Find where the given text appears and provide that cell's center as (X, Y) coordinate. 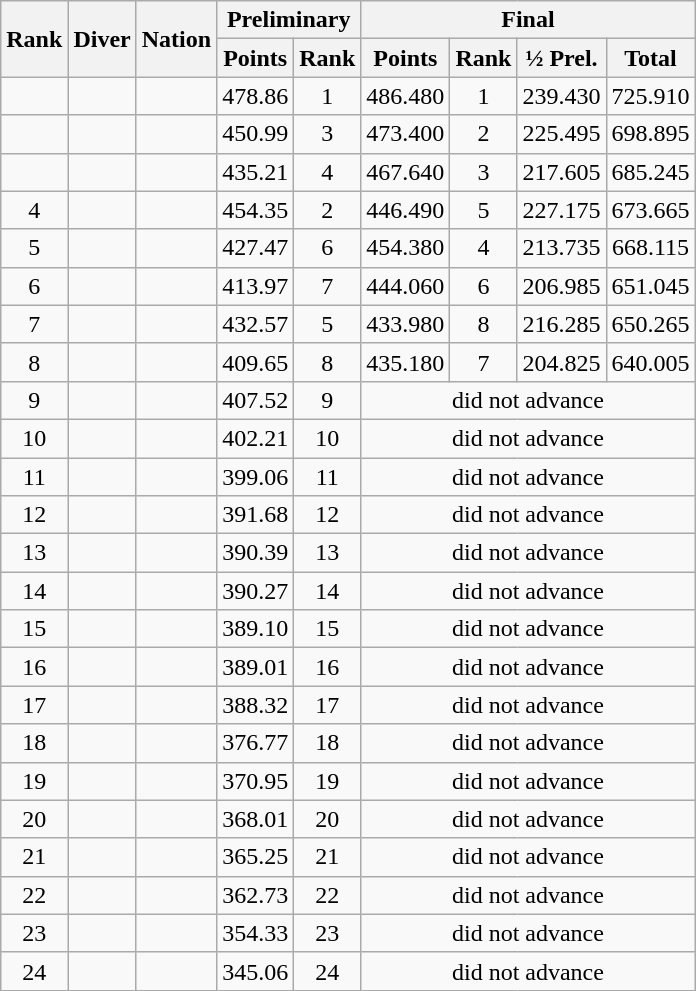
Nation (176, 39)
204.825 (562, 362)
Total (650, 58)
435.180 (406, 362)
388.32 (256, 705)
433.980 (406, 324)
454.35 (256, 210)
467.640 (406, 172)
391.68 (256, 515)
213.735 (562, 248)
454.380 (406, 248)
206.985 (562, 286)
390.39 (256, 553)
Preliminary (289, 20)
673.665 (650, 210)
399.06 (256, 477)
345.06 (256, 971)
217.605 (562, 172)
651.045 (650, 286)
½ Prel. (562, 58)
450.99 (256, 134)
Diver (102, 39)
362.73 (256, 895)
368.01 (256, 819)
365.25 (256, 857)
478.86 (256, 96)
227.175 (562, 210)
370.95 (256, 781)
444.060 (406, 286)
650.265 (650, 324)
668.115 (650, 248)
725.910 (650, 96)
389.10 (256, 629)
390.27 (256, 591)
389.01 (256, 667)
427.47 (256, 248)
685.245 (650, 172)
432.57 (256, 324)
402.21 (256, 438)
354.33 (256, 933)
239.430 (562, 96)
698.895 (650, 134)
473.400 (406, 134)
486.480 (406, 96)
216.285 (562, 324)
409.65 (256, 362)
446.490 (406, 210)
435.21 (256, 172)
Final (528, 20)
640.005 (650, 362)
407.52 (256, 400)
225.495 (562, 134)
376.77 (256, 743)
413.97 (256, 286)
